Detect which cell encompasses the target text, then output its [x, y] center coordinate. 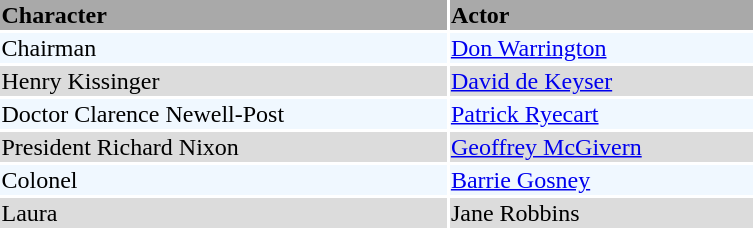
Actor [600, 15]
Don Warrington [600, 48]
Doctor Clarence Newell-Post [223, 114]
Colonel [223, 180]
David de Keyser [600, 81]
Henry Kissinger [223, 81]
Geoffrey McGivern [600, 147]
Patrick Ryecart [600, 114]
Laura [223, 213]
Barrie Gosney [600, 180]
Chairman [223, 48]
Character [223, 15]
Jane Robbins [600, 213]
President Richard Nixon [223, 147]
